Provide the (x, y) coordinate of the cell's center where the given text is located.  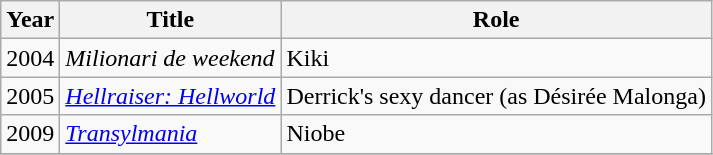
Kiki (496, 58)
Year (30, 20)
Niobe (496, 134)
2009 (30, 134)
2005 (30, 96)
Transylmania (170, 134)
Derrick's sexy dancer (as Désirée Malonga) (496, 96)
2004 (30, 58)
Milionari de weekend (170, 58)
Title (170, 20)
Role (496, 20)
Hellraiser: Hellworld (170, 96)
